Detect which cell encompasses the target text, then output its (x, y) center coordinate. 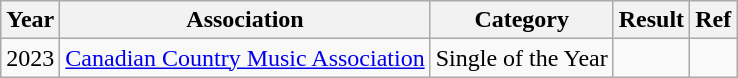
Category (522, 20)
Ref (714, 20)
Single of the Year (522, 58)
Canadian Country Music Association (245, 58)
2023 (30, 58)
Association (245, 20)
Result (651, 20)
Year (30, 20)
